Capture the cell that displays the provided text and extract its [X, Y] central coordinate. 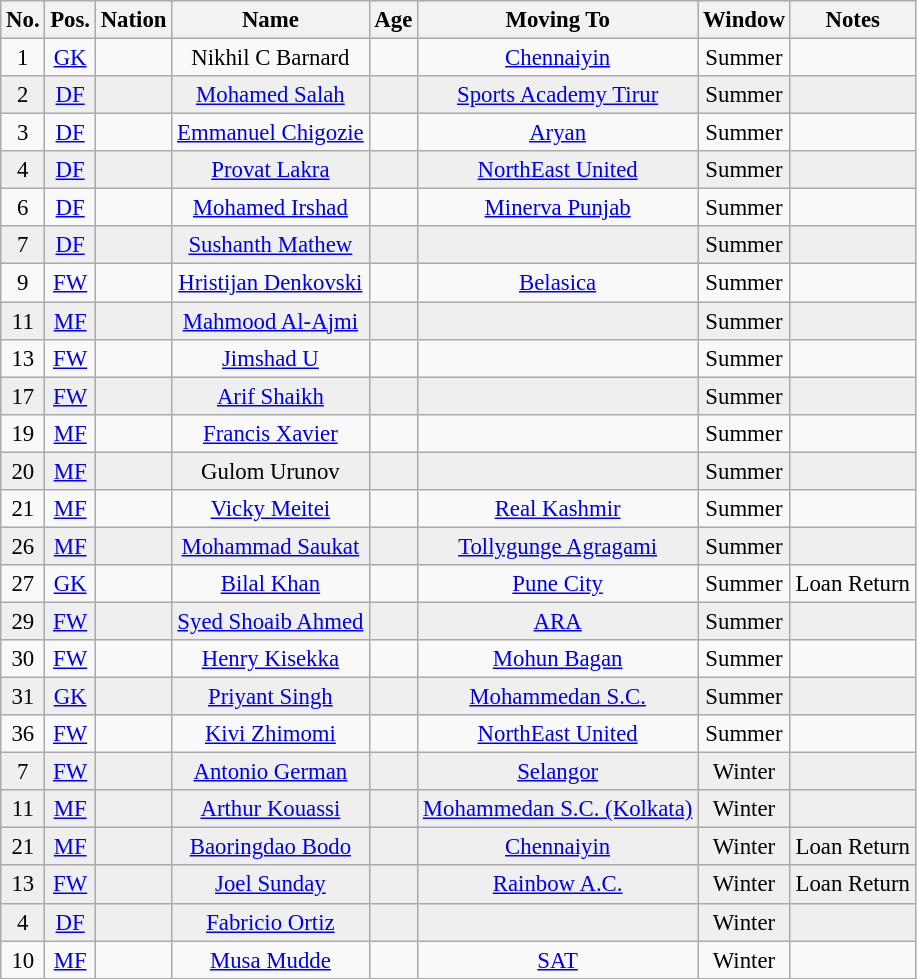
Name [270, 20]
Priyant Singh [270, 697]
Vicky Meitei [270, 509]
Bilal Khan [270, 584]
Gulom Urunov [270, 471]
Joel Sunday [270, 885]
2 [23, 95]
26 [23, 546]
Pos. [70, 20]
17 [23, 396]
Jimshad U [270, 358]
9 [23, 283]
29 [23, 621]
Tollygunge Agragami [558, 546]
Nikhil C Barnard [270, 58]
1 [23, 58]
Aryan [558, 133]
Provat Lakra [270, 170]
10 [23, 960]
Baoringdao Bodo [270, 847]
Fabricio Ortiz [270, 922]
Mohun Bagan [558, 659]
6 [23, 208]
Hristijan Denkovski [270, 283]
Arthur Kouassi [270, 809]
27 [23, 584]
Emmanuel Chigozie [270, 133]
3 [23, 133]
Henry Kisekka [270, 659]
Mohamed Irshad [270, 208]
Rainbow A.C. [558, 885]
19 [23, 433]
Kivi Zhimomi [270, 734]
Syed Shoaib Ahmed [270, 621]
No. [23, 20]
Minerva Punjab [558, 208]
Mohammad Saukat [270, 546]
36 [23, 734]
20 [23, 471]
Sushanth Mathew [270, 245]
Belasica [558, 283]
Francis Xavier [270, 433]
Mohamed Salah [270, 95]
31 [23, 697]
Nation [133, 20]
Sports Academy Tirur [558, 95]
Age [394, 20]
Mohammedan S.C. (Kolkata) [558, 809]
Mahmood Al-Ajmi [270, 321]
ARA [558, 621]
SAT [558, 960]
Arif Shaikh [270, 396]
Real Kashmir [558, 509]
Pune City [558, 584]
30 [23, 659]
Antonio German [270, 772]
Window [744, 20]
Musa Mudde [270, 960]
Selangor [558, 772]
Moving To [558, 20]
Notes [852, 20]
Mohammedan S.C. [558, 697]
